From the cell containing the given text, extract its center point as (x, y) coordinate. 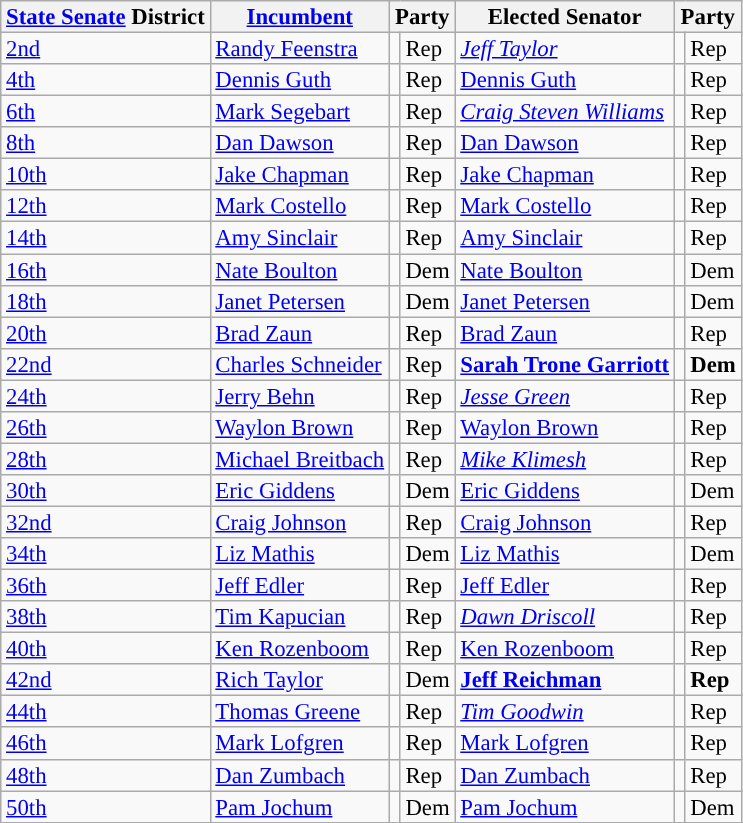
4th (106, 80)
State Senate District (106, 17)
Thomas Greene (300, 712)
Jeff Reichman (564, 680)
Rich Taylor (300, 680)
30th (106, 491)
6th (106, 112)
24th (106, 396)
22nd (106, 364)
38th (106, 617)
16th (106, 270)
50th (106, 807)
Jesse Green (564, 396)
46th (106, 744)
44th (106, 712)
32nd (106, 522)
48th (106, 775)
Jeff Taylor (564, 49)
12th (106, 206)
Tim Kapucian (300, 617)
40th (106, 649)
Charles Schneider (300, 364)
Jerry Behn (300, 396)
10th (106, 175)
Tim Goodwin (564, 712)
26th (106, 428)
Sarah Trone Garriott (564, 364)
20th (106, 333)
Dawn Driscoll (564, 617)
36th (106, 586)
8th (106, 143)
Mike Klimesh (564, 459)
Mark Segebart (300, 112)
Michael Breitbach (300, 459)
Randy Feenstra (300, 49)
2nd (106, 49)
Craig Steven Williams (564, 112)
18th (106, 301)
42nd (106, 680)
28th (106, 459)
Elected Senator (564, 17)
Incumbent (300, 17)
34th (106, 554)
14th (106, 238)
